Capture the cell that displays the provided text and extract its [x, y] central coordinate. 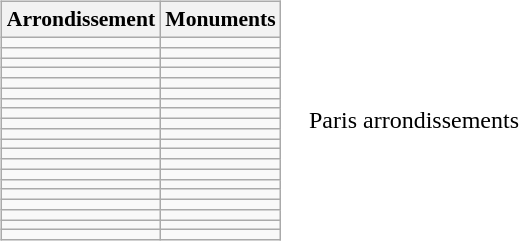
Arrondissement [81, 20]
Monuments [220, 20]
